Identify which cell holds the provided text, then report its (X, Y) central coordinate. 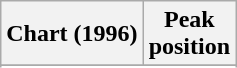
Peakposition (189, 34)
Chart (1996) (72, 34)
